Locate the cell with the specified text and output its (X, Y) center coordinate. 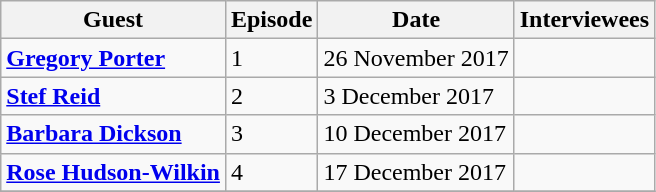
2 (271, 96)
Guest (114, 20)
Barbara Dickson (114, 134)
Date (416, 20)
Stef Reid (114, 96)
Gregory Porter (114, 58)
Rose Hudson-Wilkin (114, 172)
Episode (271, 20)
10 December 2017 (416, 134)
1 (271, 58)
17 December 2017 (416, 172)
3 (271, 134)
4 (271, 172)
26 November 2017 (416, 58)
3 December 2017 (416, 96)
Interviewees (584, 20)
